Search for the cell housing the specified text and yield its (X, Y) center coordinate. 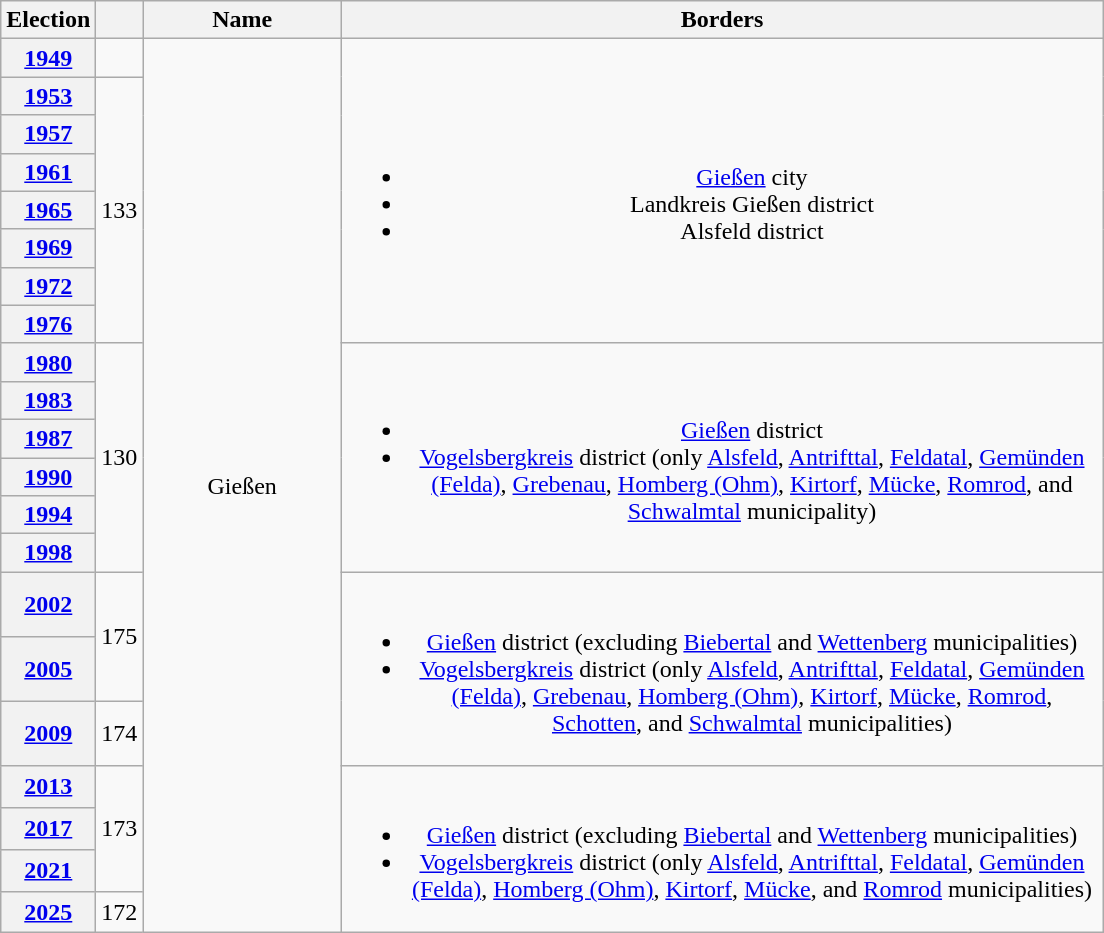
1990 (48, 477)
2013 (48, 787)
2009 (48, 734)
2025 (48, 912)
1972 (48, 286)
1980 (48, 362)
Name (242, 20)
174 (120, 734)
172 (120, 912)
173 (120, 828)
1957 (48, 134)
1976 (48, 324)
130 (120, 457)
Borders (722, 20)
1994 (48, 515)
Gießen cityLandkreis Gießen districtAlsfeld district (722, 191)
1983 (48, 400)
1953 (48, 96)
2021 (48, 870)
1965 (48, 210)
Election (48, 20)
2002 (48, 604)
1969 (48, 248)
2005 (48, 668)
175 (120, 636)
1987 (48, 438)
133 (120, 210)
2017 (48, 829)
1949 (48, 58)
1961 (48, 172)
1998 (48, 553)
Gießen (242, 486)
